Scan for the cell matching the given text and deliver its (X, Y) coordinate at center. 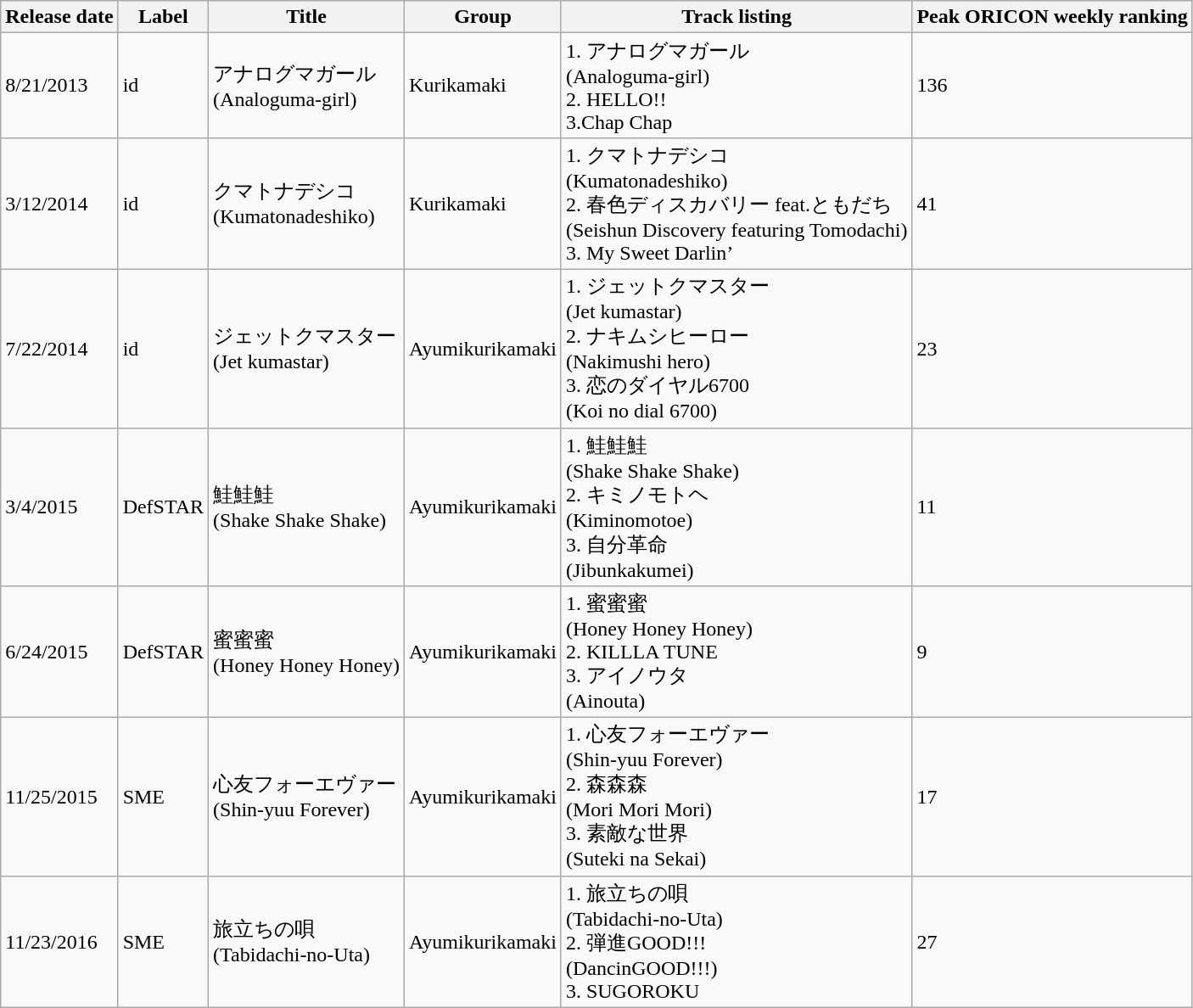
3/4/2015 (59, 507)
1. 旅立ちの唄(Tabidachi-no-Uta)2. 弾進GOOD!!!(DancinGOOD!!!)3. SUGOROKU (737, 942)
Group (484, 17)
1. 鮭鮭鮭(Shake Shake Shake)2. キミノモトヘ(Kiminomotoe)3. 自分革命(Jibunkakumei) (737, 507)
17 (1052, 798)
7/22/2014 (59, 348)
1. アナログマガール(Analoguma-girl)2. HELLO!!3.Chap Chap (737, 86)
1. ジェットクマスター(Jet kumastar)2. ナキムシヒーロー(Nakimushi hero)3. 恋のダイヤル6700(Koi no dial 6700) (737, 348)
旅立ちの唄(Tabidachi-no-Uta) (307, 942)
心友フォーエヴァー(Shin-yuu Forever) (307, 798)
1. 心友フォーエヴァー(Shin-yuu Forever)2. 森森森(Mori Mori Mori)3. 素敵な世界(Suteki na Sekai) (737, 798)
Label (163, 17)
3/12/2014 (59, 204)
Title (307, 17)
Track listing (737, 17)
23 (1052, 348)
1. クマトナデシコ(Kumatonadeshiko)2. 春色ディスカバリー feat.ともだち(Seishun Discovery featuring Tomodachi)3. My Sweet Darlin’ (737, 204)
11 (1052, 507)
Release date (59, 17)
6/24/2015 (59, 652)
27 (1052, 942)
ジェットクマスター(Jet kumastar) (307, 348)
11/23/2016 (59, 942)
Peak ORICON weekly ranking (1052, 17)
41 (1052, 204)
136 (1052, 86)
鮭鮭鮭(Shake Shake Shake) (307, 507)
8/21/2013 (59, 86)
クマトナデシコ(Kumatonadeshiko) (307, 204)
9 (1052, 652)
アナログマガール(Analoguma-girl) (307, 86)
11/25/2015 (59, 798)
蜜蜜蜜(Honey Honey Honey) (307, 652)
1. 蜜蜜蜜(Honey Honey Honey)2. KILLLA TUNE3. アイノウタ(Ainouta) (737, 652)
